Scan for the cell matching the given text and deliver its [x, y] coordinate at center. 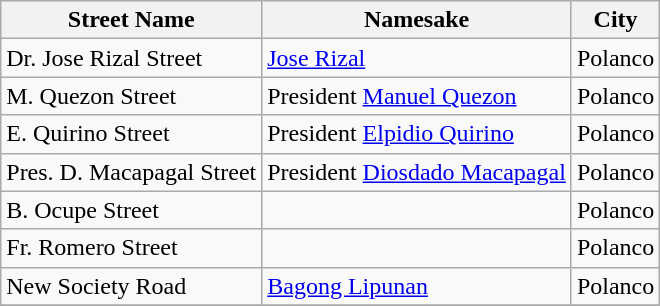
E. Quirino Street [132, 134]
New Society Road [132, 286]
Bagong Lipunan [417, 286]
Dr. Jose Rizal Street [132, 58]
Namesake [417, 20]
Street Name [132, 20]
M. Quezon Street [132, 96]
President Manuel Quezon [417, 96]
Pres. D. Macapagal Street [132, 172]
City [615, 20]
Fr. Romero Street [132, 248]
Jose Rizal [417, 58]
President Diosdado Macapagal [417, 172]
B. Ocupe Street [132, 210]
President Elpidio Quirino [417, 134]
